Return the [x, y] coordinate for the center point of the cell that contains the specified text.  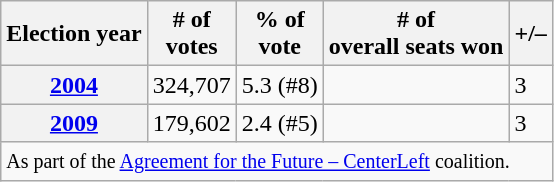
As part of the Agreement for the Future – CenterLeft coalition. [277, 161]
5.3 (#8) [280, 85]
% ofvote [280, 34]
# ofoverall seats won [416, 34]
Election year [74, 34]
+/– [530, 34]
2009 [74, 123]
# ofvotes [192, 34]
2.4 (#5) [280, 123]
2004 [74, 85]
324,707 [192, 85]
179,602 [192, 123]
